Scan for the cell matching the given text and deliver its (X, Y) coordinate at center. 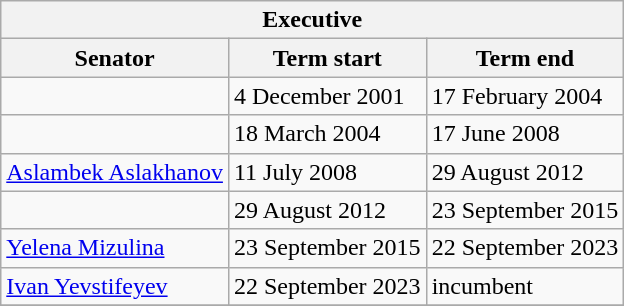
Yelena Mizulina (115, 248)
18 March 2004 (327, 134)
Senator (115, 58)
Term end (525, 58)
Executive (312, 20)
11 July 2008 (327, 172)
17 February 2004 (525, 96)
17 June 2008 (525, 134)
Aslambek Aslakhanov (115, 172)
4 December 2001 (327, 96)
Ivan Yevstifeyev (115, 286)
incumbent (525, 286)
Term start (327, 58)
